Detect which cell encompasses the target text, then output its [X, Y] center coordinate. 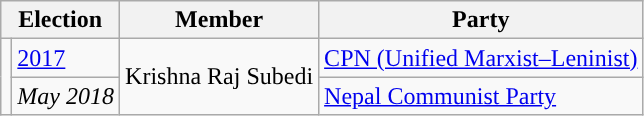
May 2018 [66, 96]
Nepal Communist Party [481, 96]
CPN (Unified Marxist–Leninist) [481, 58]
Member [220, 20]
Krishna Raj Subedi [220, 77]
2017 [66, 58]
Party [481, 20]
Election [60, 20]
